For the text-containing cell, return its midpoint in [x, y] coordinate format. 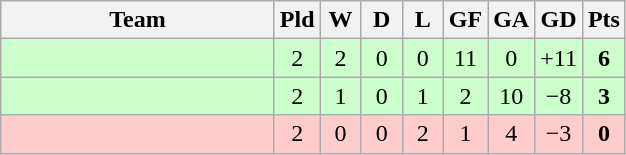
3 [604, 96]
D [382, 20]
W [340, 20]
4 [512, 134]
11 [465, 58]
−8 [559, 96]
Team [138, 20]
GA [512, 20]
6 [604, 58]
GD [559, 20]
L [422, 20]
10 [512, 96]
Pts [604, 20]
−3 [559, 134]
GF [465, 20]
+11 [559, 58]
Pld [297, 20]
